Capture the cell that displays the provided text and extract its [X, Y] central coordinate. 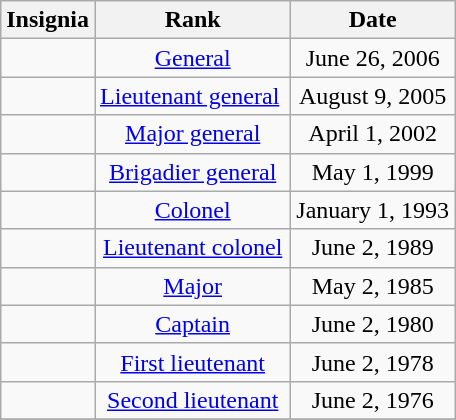
May 2, 1985 [373, 286]
Brigadier general [193, 172]
Captain [193, 324]
Major general [193, 134]
Colonel [193, 210]
August 9, 2005 [373, 96]
June 2, 1978 [373, 362]
June 2, 1976 [373, 400]
First lieutenant [193, 362]
June 2, 1989 [373, 248]
Lieutenant general [193, 96]
May 1, 1999 [373, 172]
April 1, 2002 [373, 134]
Date [373, 20]
June 26, 2006 [373, 58]
Lieutenant colonel [193, 248]
January 1, 1993 [373, 210]
Rank [193, 20]
Insignia [48, 20]
Second lieutenant [193, 400]
June 2, 1980 [373, 324]
General [193, 58]
Major [193, 286]
